Detect which cell encompasses the target text, then output its (X, Y) center coordinate. 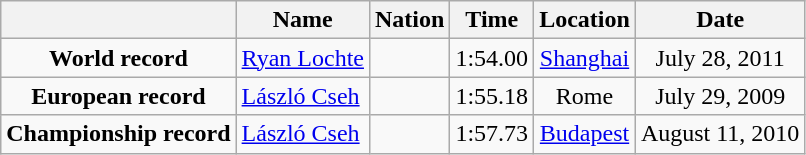
Date (720, 20)
Ryan Lochte (302, 58)
Name (302, 20)
1:57.73 (492, 134)
Nation (409, 20)
Time (492, 20)
Rome (585, 96)
July 29, 2009 (720, 96)
Budapest (585, 134)
Championship record (118, 134)
August 11, 2010 (720, 134)
1:55.18 (492, 96)
July 28, 2011 (720, 58)
World record (118, 58)
Location (585, 20)
1:54.00 (492, 58)
Shanghai (585, 58)
European record (118, 96)
